Locate the cell with the specified text and output its [x, y] center coordinate. 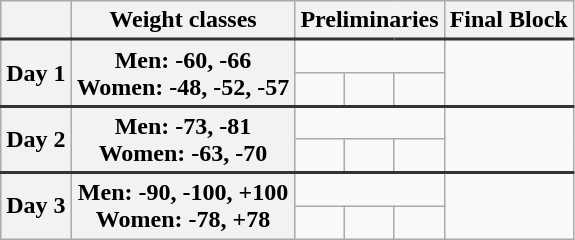
Day 1 [36, 74]
Weight classes [183, 20]
Preliminaries [370, 20]
Men: -60, -66 Women: -48, -52, -57 [183, 74]
Men: -73, -81 Women: -63, -70 [183, 140]
Day 2 [36, 140]
Day 3 [36, 206]
Final Block [508, 20]
Men: -90, -100, +100 Women: -78, +78 [183, 206]
